Locate the cell with the specified text and output its (x, y) center coordinate. 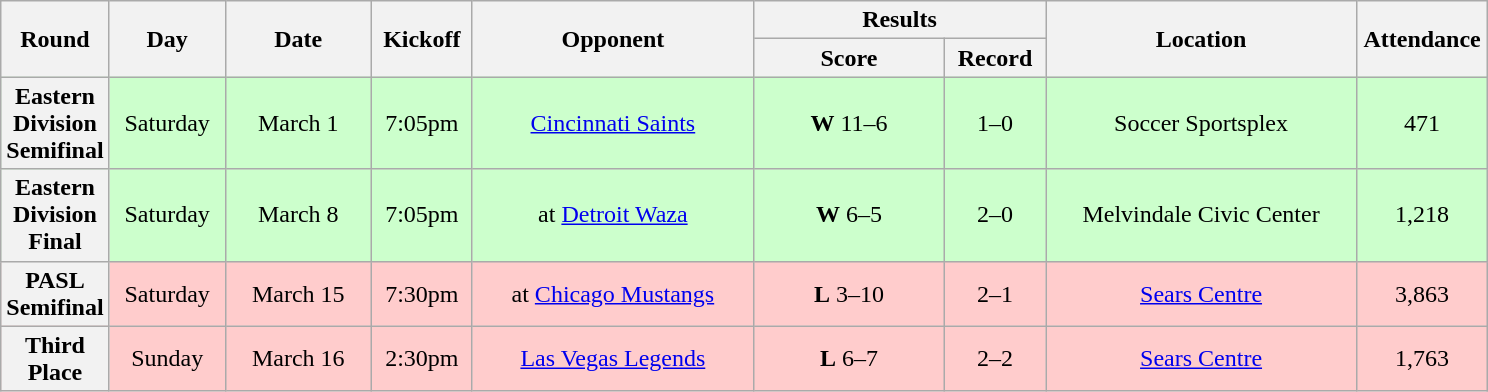
Eastern Division Final (55, 215)
1–0 (994, 123)
Third Place (55, 358)
Record (994, 58)
PASL Semifinal (55, 294)
Location (1202, 39)
March 16 (298, 358)
Soccer Sportsplex (1202, 123)
Opponent (612, 39)
W 11–6 (848, 123)
Date (298, 39)
7:30pm (422, 294)
Las Vegas Legends (612, 358)
Cincinnati Saints (612, 123)
at Chicago Mustangs (612, 294)
March 15 (298, 294)
at Detroit Waza (612, 215)
Round (55, 39)
Score (848, 58)
Results (899, 20)
W 6–5 (848, 215)
Attendance (1422, 39)
Kickoff (422, 39)
1,218 (1422, 215)
3,863 (1422, 294)
Day (167, 39)
2–0 (994, 215)
2–1 (994, 294)
Eastern Division Semifinal (55, 123)
L 6–7 (848, 358)
March 8 (298, 215)
Melvindale Civic Center (1202, 215)
471 (1422, 123)
L 3–10 (848, 294)
2–2 (994, 358)
1,763 (1422, 358)
Sunday (167, 358)
March 1 (298, 123)
2:30pm (422, 358)
